Return the [x, y] coordinate for the center point of the cell that contains the specified text.  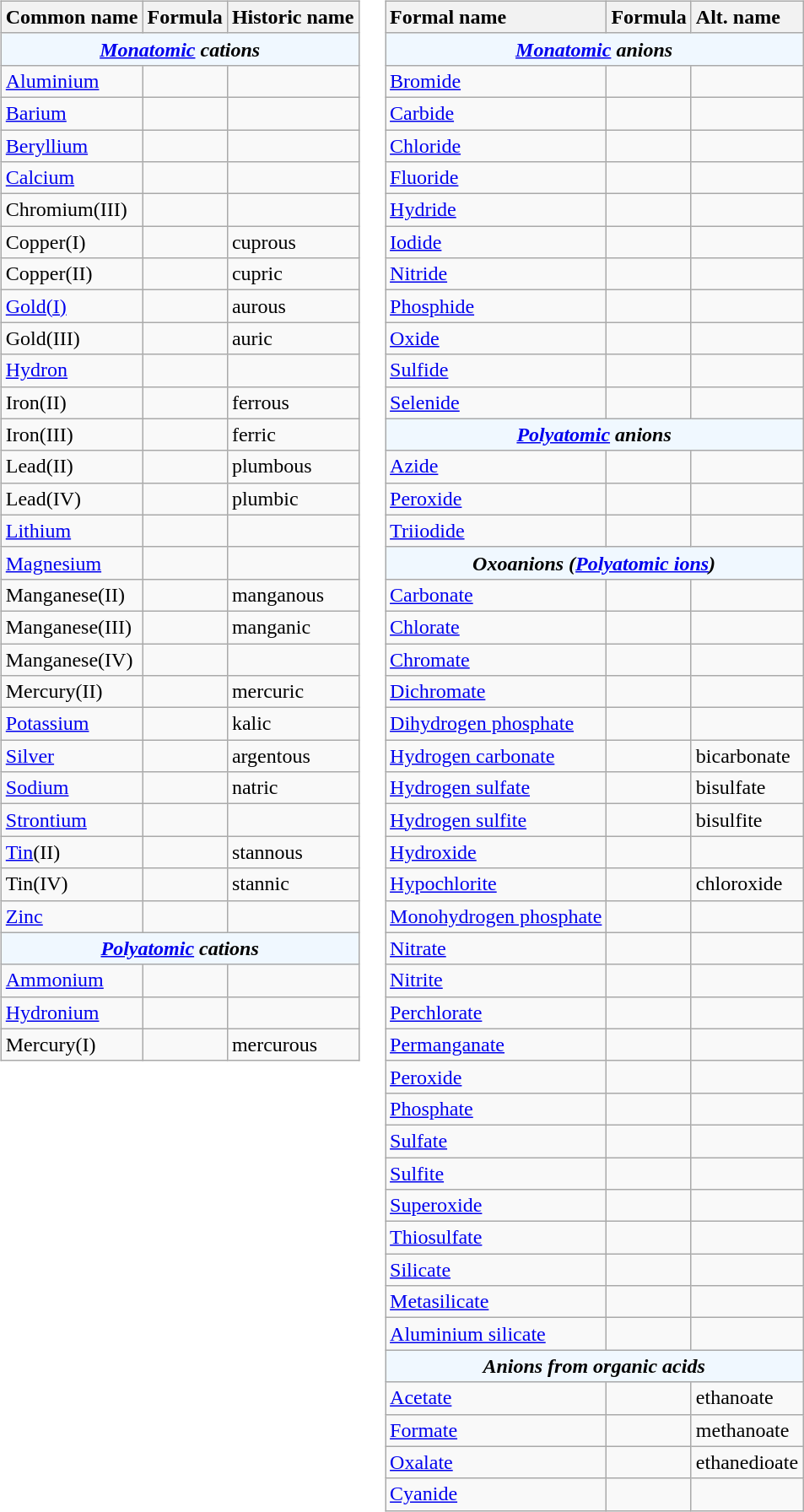
Beryllium [72, 146]
Manganese(III) [72, 627]
Iron(III) [72, 435]
bisulfate [747, 788]
Chromate [496, 659]
plumbic [293, 499]
Formate [496, 1430]
Oxide [496, 338]
Hydrogen sulfate [496, 788]
Carbide [496, 113]
Lithium [72, 531]
Aluminium silicate [496, 1334]
Hydronium [72, 1012]
Permanganate [496, 1045]
Mercury(I) [72, 1045]
Oxalate [496, 1462]
Iron(II) [72, 402]
ferrous [293, 402]
Hydride [496, 210]
Sulfate [496, 1141]
Hydrogen sulfite [496, 820]
Perchlorate [496, 1012]
argentous [293, 756]
Nitride [496, 274]
Silver [72, 756]
Silicate [496, 1270]
Thiosulfate [496, 1238]
Potassium [72, 724]
Manganese(II) [72, 595]
Polyatomic anions [594, 435]
Phosphate [496, 1109]
chloroxide [747, 884]
Azide [496, 467]
Tin(IV) [72, 884]
Chlorate [496, 627]
Lead(IV) [72, 499]
mercurous [293, 1045]
Hydron [72, 370]
Chromium(III) [72, 210]
bisulfite [747, 820]
ethanedioate [747, 1462]
Strontium [72, 820]
Historic name [293, 17]
Cyanide [496, 1494]
manganic [293, 627]
Sulfide [496, 370]
Fluoride [496, 178]
Superoxide [496, 1206]
Formal name [496, 17]
Hypochlorite [496, 884]
Calcium [72, 178]
Bromide [496, 81]
Nitrite [496, 980]
Common name [72, 17]
Sodium [72, 788]
auric [293, 338]
Tin(II) [72, 852]
plumbous [293, 467]
Carbonate [496, 595]
Sulfite [496, 1174]
Anions from organic acids [594, 1366]
Alt. name [747, 17]
Ammonium [72, 980]
Mercury(II) [72, 692]
ethanoate [747, 1398]
stannic [293, 884]
Barium [72, 113]
Dichromate [496, 692]
Monohydrogen phosphate [496, 916]
stannous [293, 852]
aurous [293, 306]
Hydroxide [496, 852]
cupric [293, 274]
Phosphide [496, 306]
Nitrate [496, 948]
manganous [293, 595]
Monatomic anions [594, 49]
Magnesium [72, 563]
Triiodide [496, 531]
Acetate [496, 1398]
Lead(II) [72, 467]
Manganese(IV) [72, 659]
Gold(III) [72, 338]
Selenide [496, 402]
kalic [293, 724]
Polyatomic cations [180, 948]
Zinc [72, 916]
Copper(II) [72, 274]
natric [293, 788]
Gold(I) [72, 306]
methanoate [747, 1430]
Dihydrogen phosphate [496, 724]
cuprous [293, 242]
bicarbonate [747, 756]
Metasilicate [496, 1302]
Oxoanions (Polyatomic ions) [594, 563]
Monatomic cations [180, 49]
Iodide [496, 242]
Aluminium [72, 81]
Chloride [496, 146]
mercuric [293, 692]
Hydrogen carbonate [496, 756]
ferric [293, 435]
Copper(I) [72, 242]
